From the cell containing the given text, extract its center point as (X, Y) coordinate. 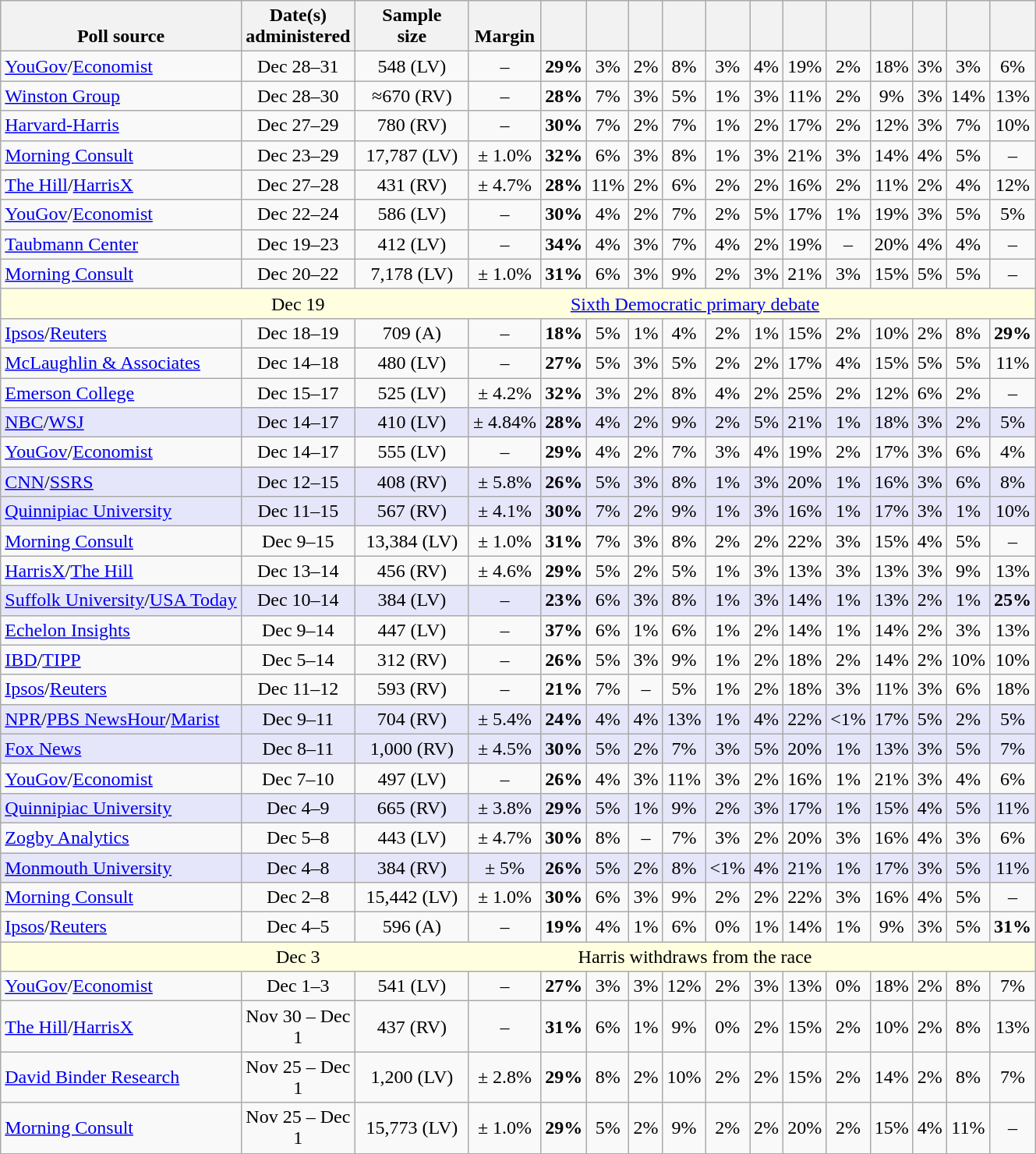
780 (RV) (412, 126)
Harvard-Harris (122, 126)
Dec 5–8 (298, 837)
Dec 4–9 (298, 808)
456 (RV) (412, 571)
Dec 9–11 (298, 719)
15,773 (LV) (412, 1127)
567 (RV) (412, 512)
Dec 27–29 (298, 126)
Dec 9–15 (298, 541)
NPR/PBS NewsHour/Marist (122, 719)
Dec 5–14 (298, 660)
Dec 8–11 (298, 749)
Dec 18–19 (298, 333)
Sixth Democratic primary debate (695, 303)
± 4.6% (504, 571)
± 4.2% (504, 392)
525 (LV) (412, 392)
17,787 (LV) (412, 155)
Dec 22–24 (298, 214)
± 4.5% (504, 749)
± 4.84% (504, 423)
408 (RV) (412, 482)
431 (RV) (412, 185)
Dec 1–3 (298, 986)
Fox News (122, 749)
447 (LV) (412, 630)
1,200 (LV) (412, 1078)
384 (LV) (412, 600)
443 (LV) (412, 837)
Dec 9–14 (298, 630)
480 (LV) (412, 363)
Winston Group (122, 96)
Dec 19 (298, 303)
Dec 4–8 (298, 868)
23% (564, 600)
Dec 28–30 (298, 96)
± 4.1% (504, 512)
CNN/SSRS (122, 482)
37% (564, 630)
13,384 (LV) (412, 541)
Dec 4–5 (298, 927)
Echelon Insights (122, 630)
410 (LV) (412, 423)
541 (LV) (412, 986)
± 3.8% (504, 808)
555 (LV) (412, 452)
NBC/WSJ (122, 423)
David Binder Research (122, 1078)
Suffolk University/USA Today (122, 600)
± 2.8% (504, 1078)
McLaughlin & Associates (122, 363)
Nov 30 – Dec 1 (298, 1026)
≈670 (RV) (412, 96)
± 5.8% (504, 482)
412 (LV) (412, 244)
Taubmann Center (122, 244)
Dec 14–18 (298, 363)
Dec 11–15 (298, 512)
± 5.4% (504, 719)
34% (564, 244)
Samplesize (412, 27)
HarrisX/The Hill (122, 571)
Dec 19–23 (298, 244)
Dec 3 (298, 957)
Dec 23–29 (298, 155)
Dec 11–12 (298, 689)
Margin (504, 27)
Zogby Analytics (122, 837)
Dec 7–10 (298, 778)
Dec 27–28 (298, 185)
497 (LV) (412, 778)
593 (RV) (412, 689)
Dec 12–15 (298, 482)
437 (RV) (412, 1026)
Dec 13–14 (298, 571)
IBD/TIPP (122, 660)
548 (LV) (412, 66)
Emerson College (122, 392)
586 (LV) (412, 214)
Dec 2–8 (298, 897)
596 (A) (412, 927)
709 (A) (412, 333)
704 (RV) (412, 719)
24% (564, 719)
Monmouth University (122, 868)
Dec 10–14 (298, 600)
Poll source (122, 27)
Harris withdraws from the race (695, 957)
Date(s)administered (298, 27)
312 (RV) (412, 660)
7,178 (LV) (412, 274)
Dec 20–22 (298, 274)
Dec 28–31 (298, 66)
384 (RV) (412, 868)
± 5% (504, 868)
15,442 (LV) (412, 897)
Dec 15–17 (298, 392)
665 (RV) (412, 808)
1,000 (RV) (412, 749)
